Identify which cell holds the provided text, then report its (x, y) central coordinate. 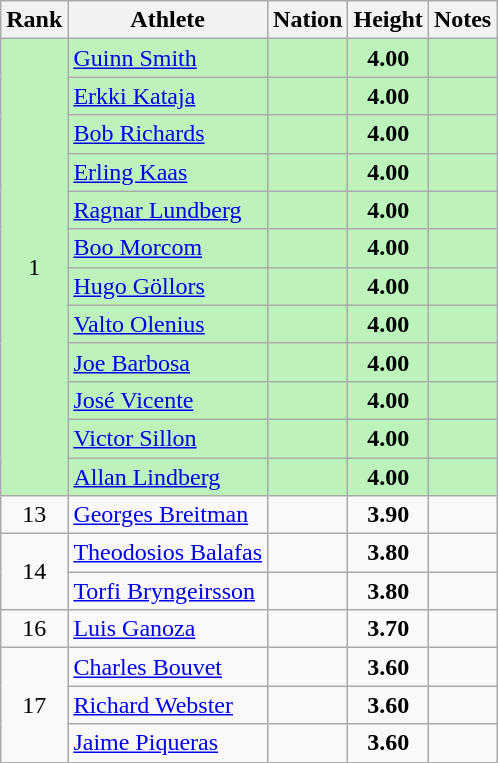
Notes (462, 20)
Erkki Kataja (168, 96)
Hugo Göllors (168, 286)
3.70 (388, 629)
14 (34, 572)
Ragnar Lundberg (168, 210)
17 (34, 705)
Joe Barbosa (168, 362)
Valto Olenius (168, 324)
José Vicente (168, 400)
Rank (34, 20)
Allan Lindberg (168, 477)
Athlete (168, 20)
1 (34, 268)
Theodosios Balafas (168, 553)
Guinn Smith (168, 58)
16 (34, 629)
3.90 (388, 515)
13 (34, 515)
Bob Richards (168, 134)
Richard Webster (168, 705)
Nation (308, 20)
Boo Morcom (168, 248)
Jaime Piqueras (168, 743)
Erling Kaas (168, 172)
Torfi Bryngeirsson (168, 591)
Height (388, 20)
Georges Breitman (168, 515)
Charles Bouvet (168, 667)
Luis Ganoza (168, 629)
Victor Sillon (168, 438)
